From the cell containing the given text, extract its center point as [X, Y] coordinate. 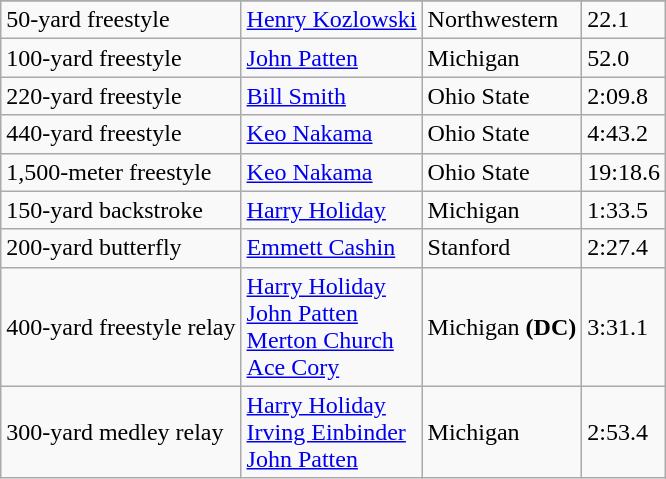
1,500-meter freestyle [121, 172]
50-yard freestyle [121, 20]
Stanford [502, 248]
200-yard butterfly [121, 248]
3:31.1 [624, 326]
2:53.4 [624, 432]
300-yard medley relay [121, 432]
Harry HolidayIrving EinbinderJohn Patten [332, 432]
Bill Smith [332, 96]
Northwestern [502, 20]
1:33.5 [624, 210]
Michigan (DC) [502, 326]
4:43.2 [624, 134]
52.0 [624, 58]
19:18.6 [624, 172]
2:27.4 [624, 248]
Henry Kozlowski [332, 20]
Harry Holiday [332, 210]
John Patten [332, 58]
22.1 [624, 20]
220-yard freestyle [121, 96]
440-yard freestyle [121, 134]
400-yard freestyle relay [121, 326]
100-yard freestyle [121, 58]
Harry HolidayJohn PattenMerton ChurchAce Cory [332, 326]
Emmett Cashin [332, 248]
150-yard backstroke [121, 210]
2:09.8 [624, 96]
